From the cell containing the given text, extract its center point as (x, y) coordinate. 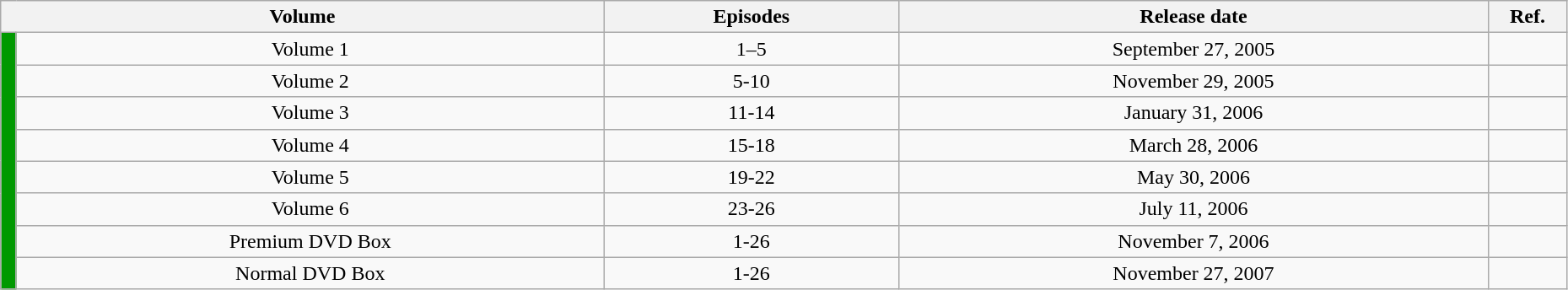
19-22 (751, 177)
Premium DVD Box (310, 241)
23-26 (751, 209)
Volume 5 (310, 177)
Volume 4 (310, 145)
July 11, 2006 (1193, 209)
May 30, 2006 (1193, 177)
Release date (1193, 17)
November 29, 2005 (1193, 81)
Ref. (1528, 17)
Volume 2 (310, 81)
November 27, 2007 (1193, 273)
Volume 6 (310, 209)
15-18 (751, 145)
Volume 1 (310, 49)
1–5 (751, 49)
Volume (302, 17)
November 7, 2006 (1193, 241)
Volume 3 (310, 113)
January 31, 2006 (1193, 113)
11-14 (751, 113)
September 27, 2005 (1193, 49)
Normal DVD Box (310, 273)
5-10 (751, 81)
March 28, 2006 (1193, 145)
Episodes (751, 17)
